Search for the cell housing the specified text and yield its [x, y] center coordinate. 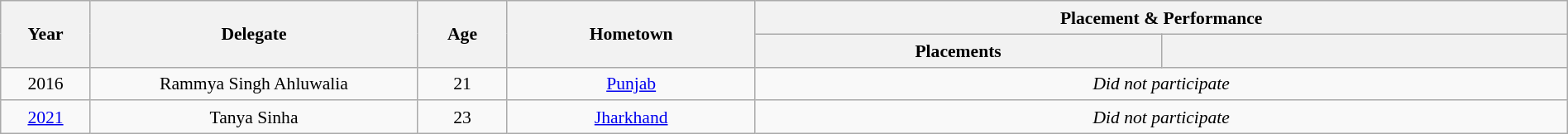
Punjab [631, 84]
Jharkhand [631, 117]
Placements [958, 50]
Age [463, 34]
2016 [46, 84]
Hometown [631, 34]
2021 [46, 117]
Rammya Singh Ahluwalia [253, 84]
Placement & Performance [1161, 17]
Tanya Sinha [253, 117]
23 [463, 117]
21 [463, 84]
Year [46, 34]
Delegate [253, 34]
